Output the (x, y) coordinate of the center of the cell containing the given text.  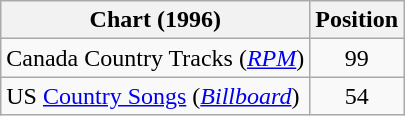
Canada Country Tracks (RPM) (156, 58)
Position (357, 20)
US Country Songs (Billboard) (156, 96)
Chart (1996) (156, 20)
99 (357, 58)
54 (357, 96)
